Determine the [X, Y] coordinate at the center of the cell enclosing the given text.  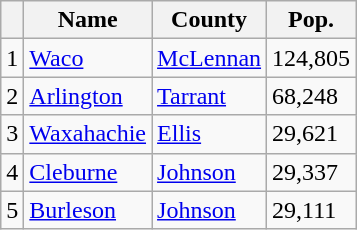
4 [12, 172]
Cleburne [88, 172]
5 [12, 210]
Ellis [210, 134]
Burleson [88, 210]
2 [12, 96]
1 [12, 58]
68,248 [312, 96]
124,805 [312, 58]
Tarrant [210, 96]
29,111 [312, 210]
Pop. [312, 20]
29,621 [312, 134]
Name [88, 20]
County [210, 20]
Waxahachie [88, 134]
29,337 [312, 172]
Arlington [88, 96]
Waco [88, 58]
3 [12, 134]
McLennan [210, 58]
